Find where the given text appears and provide that cell's center as (x, y) coordinate. 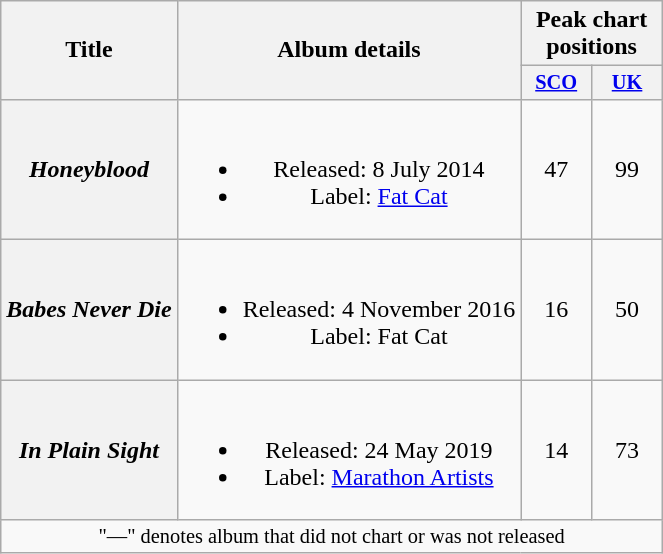
Released: 8 July 2014Label: Fat Cat (349, 169)
Released: 4 November 2016Label: Fat Cat (349, 310)
50 (628, 310)
Peak chart positions (592, 34)
Title (89, 50)
UK (628, 83)
47 (556, 169)
Babes Never Die (89, 310)
73 (628, 450)
99 (628, 169)
SCO (556, 83)
Honeyblood (89, 169)
Released: 24 May 2019Label: Marathon Artists (349, 450)
In Plain Sight (89, 450)
14 (556, 450)
"—" denotes album that did not chart or was not released (332, 537)
16 (556, 310)
Album details (349, 50)
